Detect which cell encompasses the target text, then output its (x, y) center coordinate. 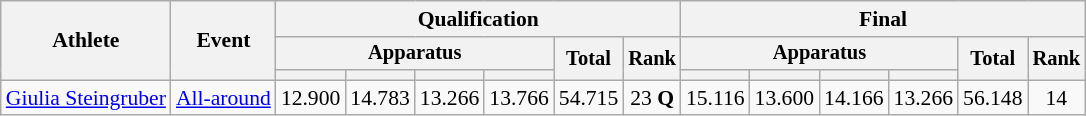
12.900 (310, 98)
Giulia Steingruber (86, 98)
54.715 (588, 98)
14 (1057, 98)
All-around (224, 98)
23 Q (652, 98)
13.766 (518, 98)
14.783 (380, 98)
Athlete (86, 40)
56.148 (992, 98)
Final (883, 19)
15.116 (716, 98)
13.600 (784, 98)
14.166 (854, 98)
Event (224, 40)
Qualification (478, 19)
